Provide the [X, Y] coordinate of the cell's center where the given text is located.  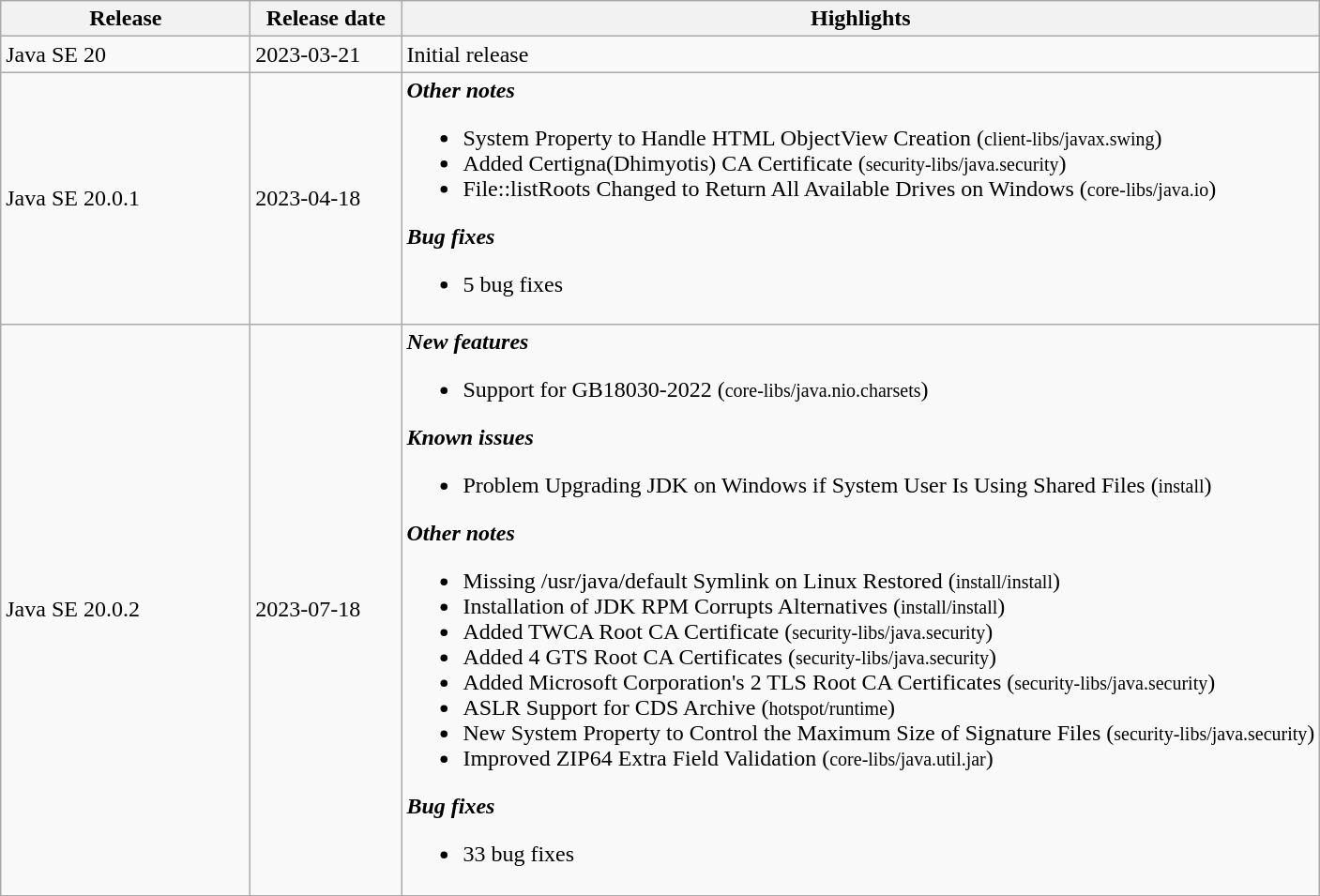
Initial release [861, 54]
2023-07-18 [326, 610]
Java SE 20.0.2 [126, 610]
Release date [326, 19]
2023-04-18 [326, 199]
Java SE 20 [126, 54]
Java SE 20.0.1 [126, 199]
Highlights [861, 19]
2023-03-21 [326, 54]
Release [126, 19]
